Output the (X, Y) coordinate of the center of the cell containing the given text.  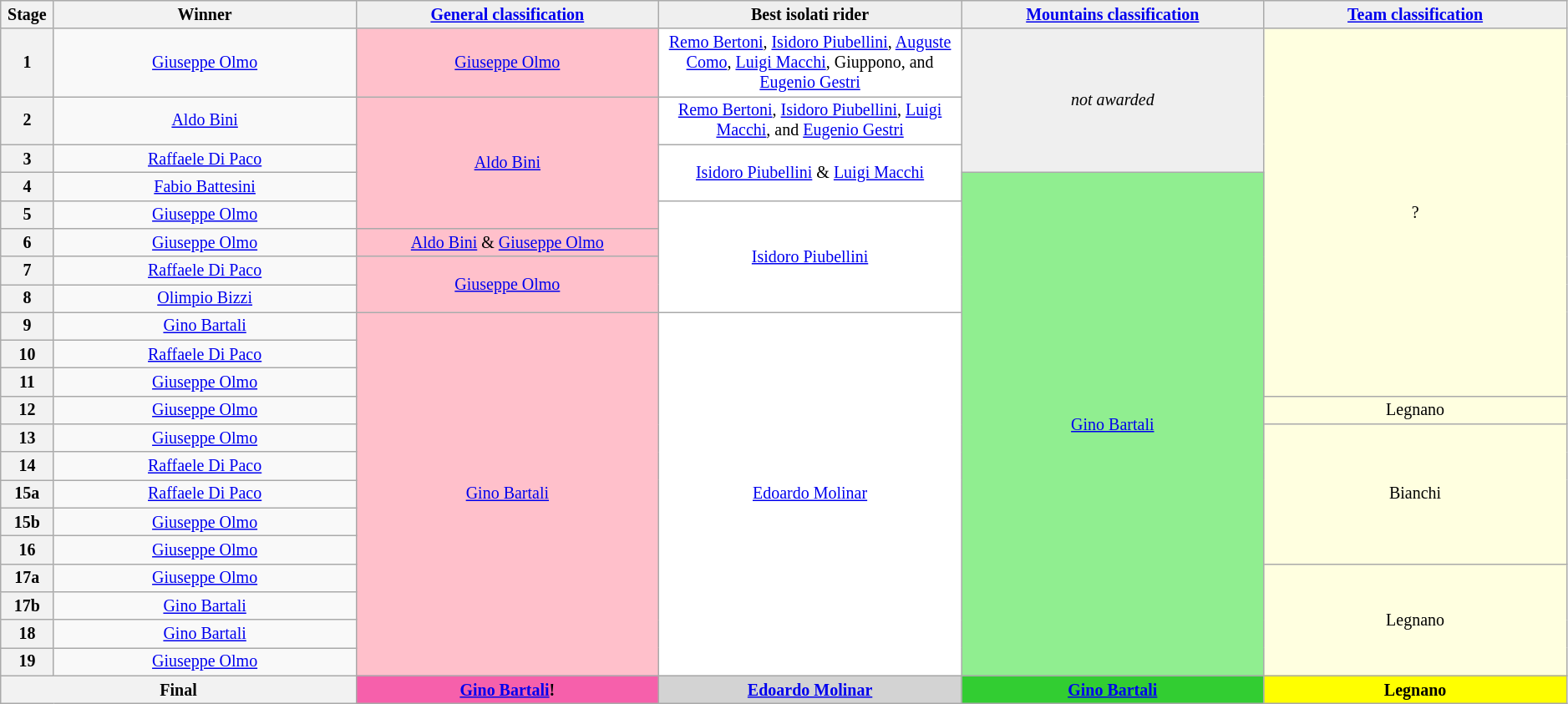
11 (27, 382)
14 (27, 466)
Best isolati rider (809, 15)
General classification (507, 15)
2 (27, 120)
Team classification (1415, 15)
17b (27, 606)
9 (27, 326)
Final (179, 690)
19 (27, 661)
17a (27, 578)
12 (27, 411)
18 (27, 633)
4 (27, 187)
Winner (205, 15)
Isidoro Piubellini (809, 256)
not awarded (1113, 101)
1 (27, 63)
Remo Bertoni, Isidoro Piubellini, Luigi Macchi, and Eugenio Gestri (809, 120)
Stage (27, 15)
16 (27, 550)
10 (27, 354)
Aldo Bini & Giuseppe Olmo (507, 242)
3 (27, 159)
13 (27, 438)
Mountains classification (1113, 15)
Isidoro Piubellini & Luigi Macchi (809, 172)
? (1415, 213)
6 (27, 242)
15b (27, 523)
Olimpio Bizzi (205, 299)
8 (27, 299)
15a (27, 494)
Fabio Battesini (205, 187)
7 (27, 271)
5 (27, 214)
Bianchi (1415, 494)
Remo Bertoni, Isidoro Piubellini, Auguste Como, Luigi Macchi, Giuppono, and Eugenio Gestri (809, 63)
Gino Bartali! (507, 690)
